Locate the cell with the specified text and output its [x, y] center coordinate. 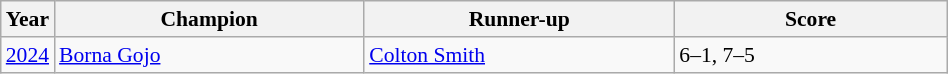
6–1, 7–5 [810, 55]
Score [810, 19]
2024 [28, 55]
Borna Gojo [209, 55]
Champion [209, 19]
Runner-up [519, 19]
Year [28, 19]
Colton Smith [519, 55]
